Output the [X, Y] coordinate of the center of the cell containing the given text.  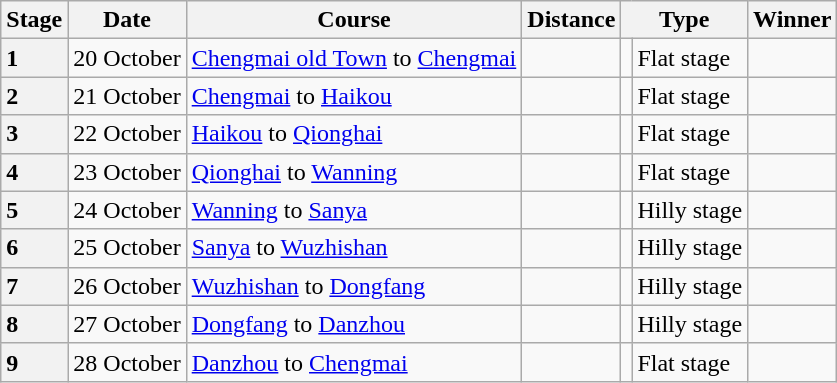
27 October [127, 324]
2 [34, 96]
Dongfang to Danzhou [354, 324]
Distance [572, 20]
4 [34, 172]
Sanya to Wuzhishan [354, 248]
26 October [127, 286]
Haikou to Qionghai [354, 134]
Chengmai to Haikou [354, 96]
Date [127, 20]
24 October [127, 210]
25 October [127, 248]
Chengmai old Town to Chengmai [354, 58]
28 October [127, 362]
21 October [127, 96]
Qionghai to Wanning [354, 172]
22 October [127, 134]
Stage [34, 20]
3 [34, 134]
6 [34, 248]
Danzhou to Chengmai [354, 362]
9 [34, 362]
8 [34, 324]
5 [34, 210]
Type [684, 20]
Winner [792, 20]
7 [34, 286]
Wuzhishan to Dongfang [354, 286]
Wanning to Sanya [354, 210]
Course [354, 20]
1 [34, 58]
23 October [127, 172]
20 October [127, 58]
